Provide the [X, Y] coordinate of the cell's center where the given text is located.  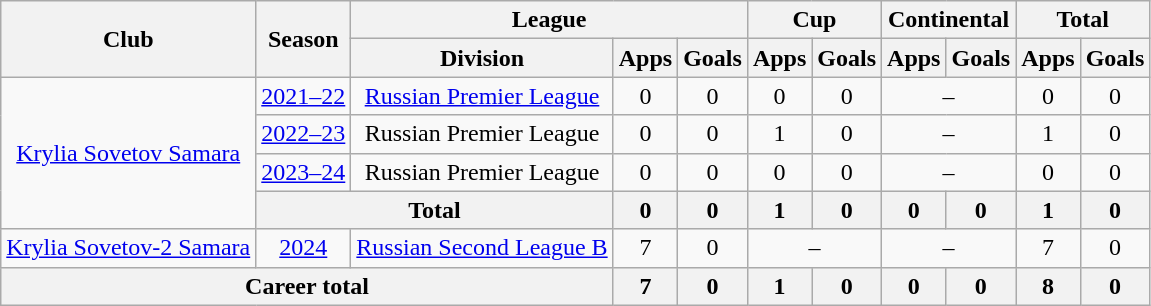
Career total [307, 286]
2022–23 [304, 134]
Krylia Sovetov-2 Samara [128, 248]
2024 [304, 248]
2023–24 [304, 172]
Club [128, 39]
8 [1048, 286]
Continental [949, 20]
2021–22 [304, 96]
Division [482, 58]
Russian Second League B [482, 248]
Season [304, 39]
League [550, 20]
Cup [814, 20]
Krylia Sovetov Samara [128, 153]
